Detect which cell encompasses the target text, then output its (x, y) center coordinate. 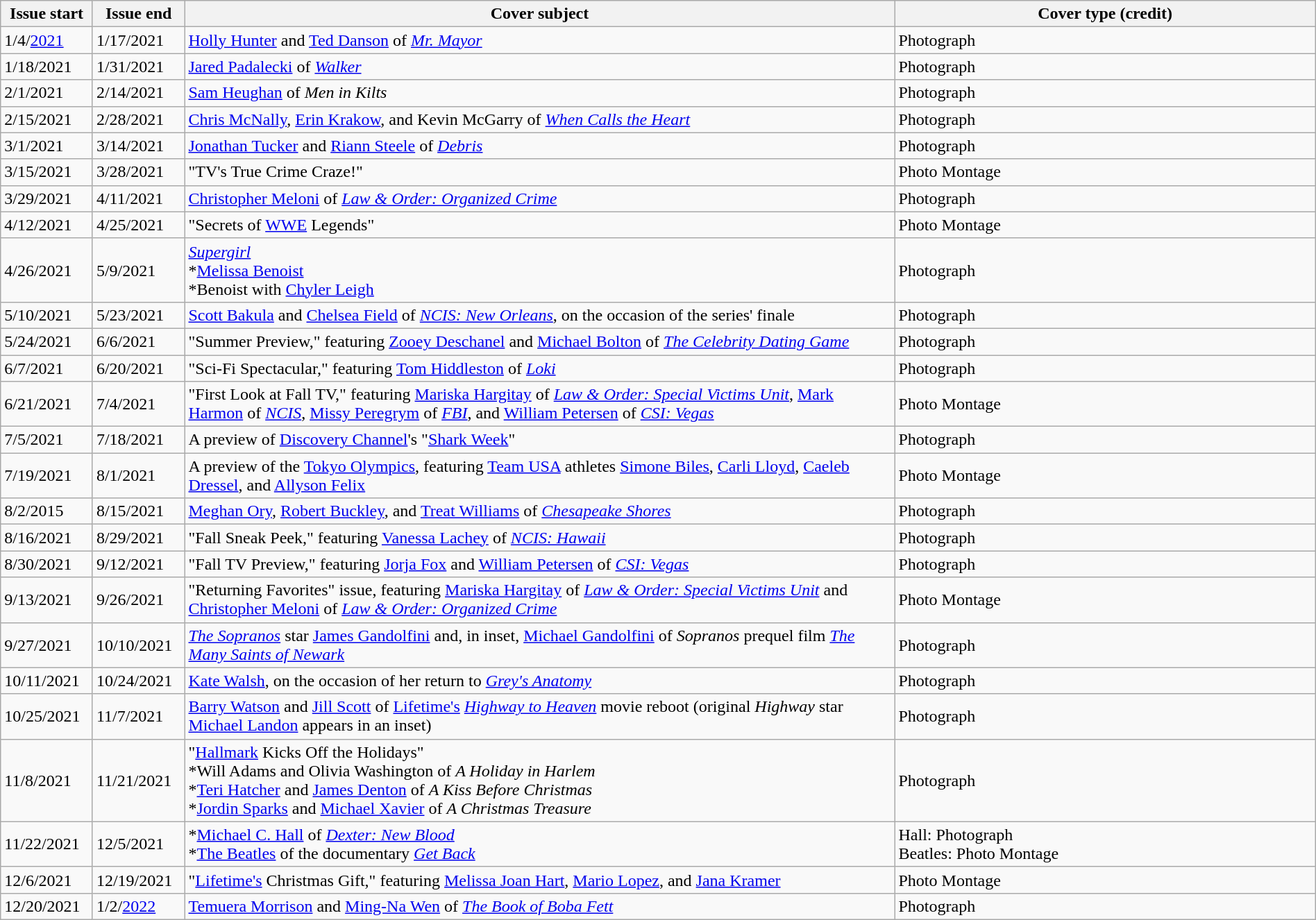
1/31/2021 (139, 67)
4/11/2021 (139, 198)
Chris McNally, Erin Krakow, and Kevin McGarry of When Calls the Heart (540, 119)
Supergirl *Melissa Benoist*Benoist with Chyler Leigh (540, 270)
"TV's True Crime Craze!" (540, 172)
7/5/2021 (47, 440)
3/1/2021 (47, 146)
1/2/2022 (139, 906)
"Returning Favorites" issue, featuring Mariska Hargitay of Law & Order: Special Victims Unit and Christopher Meloni of Law & Order: Organized Crime (540, 599)
7/19/2021 (47, 476)
5/24/2021 (47, 341)
9/27/2021 (47, 645)
Cover subject (540, 14)
Issue start (47, 14)
8/16/2021 (47, 538)
Holly Hunter and Ted Danson of Mr. Mayor (540, 40)
3/28/2021 (139, 172)
Barry Watson and Jill Scott of Lifetime's Highway to Heaven movie reboot (original Highway star Michael Landon appears in an inset) (540, 716)
12/6/2021 (47, 880)
*Michael C. Hall of Dexter: New Blood*The Beatles of the documentary Get Back (540, 844)
Hall: PhotographBeatles: Photo Montage (1105, 844)
8/30/2021 (47, 564)
8/15/2021 (139, 511)
2/1/2021 (47, 93)
9/13/2021 (47, 599)
"Lifetime's Christmas Gift," featuring Melissa Joan Hart, Mario Lopez, and Jana Kramer (540, 880)
8/29/2021 (139, 538)
5/10/2021 (47, 315)
3/14/2021 (139, 146)
1/17/2021 (139, 40)
11/8/2021 (47, 780)
3/15/2021 (47, 172)
8/1/2021 (139, 476)
10/10/2021 (139, 645)
2/14/2021 (139, 93)
Kate Walsh, on the occasion of her return to Grey's Anatomy (540, 681)
4/26/2021 (47, 270)
11/7/2021 (139, 716)
5/9/2021 (139, 270)
3/29/2021 (47, 198)
"Fall Sneak Peek," featuring Vanessa Lachey of NCIS: Hawaii (540, 538)
10/11/2021 (47, 681)
9/26/2021 (139, 599)
10/25/2021 (47, 716)
Sam Heughan of Men in Kilts (540, 93)
4/25/2021 (139, 225)
6/20/2021 (139, 368)
8/2/2015 (47, 511)
11/22/2021 (47, 844)
Issue end (139, 14)
1/18/2021 (47, 67)
Jonathan Tucker and Riann Steele of Debris (540, 146)
2/15/2021 (47, 119)
Scott Bakula and Chelsea Field of NCIS: New Orleans, on the occasion of the series' finale (540, 315)
12/20/2021 (47, 906)
"Fall TV Preview," featuring Jorja Fox and William Petersen of CSI: Vegas (540, 564)
Christopher Meloni of Law & Order: Organized Crime (540, 198)
4/12/2021 (47, 225)
Temuera Morrison and Ming-Na Wen of The Book of Boba Fett (540, 906)
12/19/2021 (139, 880)
1/4/2021 (47, 40)
A preview of Discovery Channel's "Shark Week" (540, 440)
Cover type (credit) (1105, 14)
"Secrets of WWE Legends" (540, 225)
Jared Padalecki of Walker (540, 67)
5/23/2021 (139, 315)
6/7/2021 (47, 368)
"Sci-Fi Spectacular," featuring Tom Hiddleston of Loki (540, 368)
"Summer Preview," featuring Zooey Deschanel and Michael Bolton of The Celebrity Dating Game (540, 341)
7/18/2021 (139, 440)
2/28/2021 (139, 119)
10/24/2021 (139, 681)
9/12/2021 (139, 564)
A preview of the Tokyo Olympics, featuring Team USA athletes Simone Biles, Carli Lloyd, Caeleb Dressel, and Allyson Felix (540, 476)
6/6/2021 (139, 341)
Meghan Ory, Robert Buckley, and Treat Williams of Chesapeake Shores (540, 511)
7/4/2021 (139, 404)
11/21/2021 (139, 780)
The Sopranos star James Gandolfini and, in inset, Michael Gandolfini of Sopranos prequel film The Many Saints of Newark (540, 645)
6/21/2021 (47, 404)
12/5/2021 (139, 844)
